Search for the cell housing the specified text and yield its (X, Y) center coordinate. 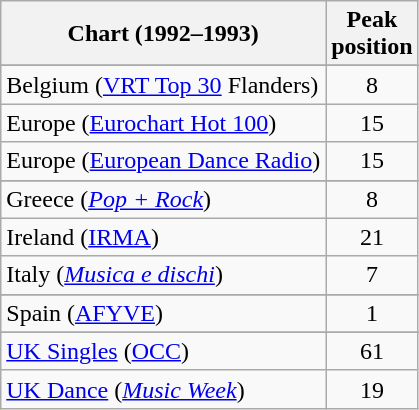
1 (372, 313)
19 (372, 389)
Italy (Musica e dischi) (164, 275)
Europe (European Dance Radio) (164, 161)
Peakposition (372, 34)
Belgium (VRT Top 30 Flanders) (164, 85)
Europe (Eurochart Hot 100) (164, 123)
Greece (Pop + Rock) (164, 199)
Spain (AFYVE) (164, 313)
21 (372, 237)
61 (372, 351)
Chart (1992–1993) (164, 34)
7 (372, 275)
UK Singles (OCC) (164, 351)
Ireland (IRMA) (164, 237)
UK Dance (Music Week) (164, 389)
